Find where the given text appears and provide that cell's center as [x, y] coordinate. 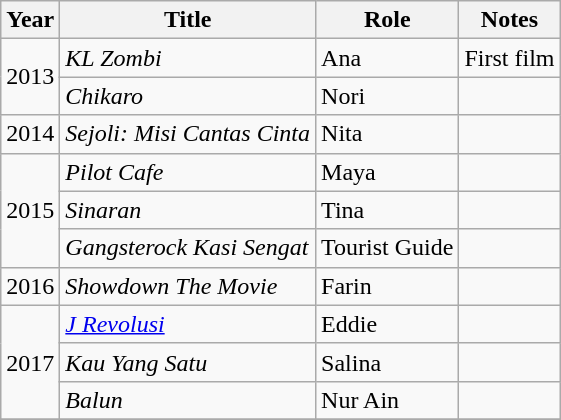
Nori [388, 96]
Gangsterock Kasi Sengat [188, 248]
Eddie [388, 324]
2015 [30, 210]
Year [30, 20]
KL Zombi [188, 58]
Chikaro [188, 96]
Tina [388, 210]
Tourist Guide [388, 248]
Balun [188, 400]
Sinaran [188, 210]
Role [388, 20]
Farin [388, 286]
Salina [388, 362]
Nur Ain [388, 400]
J Revolusi [188, 324]
Maya [388, 172]
Pilot Cafe [188, 172]
2013 [30, 77]
2016 [30, 286]
Showdown The Movie [188, 286]
Ana [388, 58]
2014 [30, 134]
Sejoli: Misi Cantas Cinta [188, 134]
2017 [30, 362]
Title [188, 20]
Nita [388, 134]
First film [510, 58]
Notes [510, 20]
Kau Yang Satu [188, 362]
